Return the (x, y) coordinate for the center point of the cell that contains the specified text.  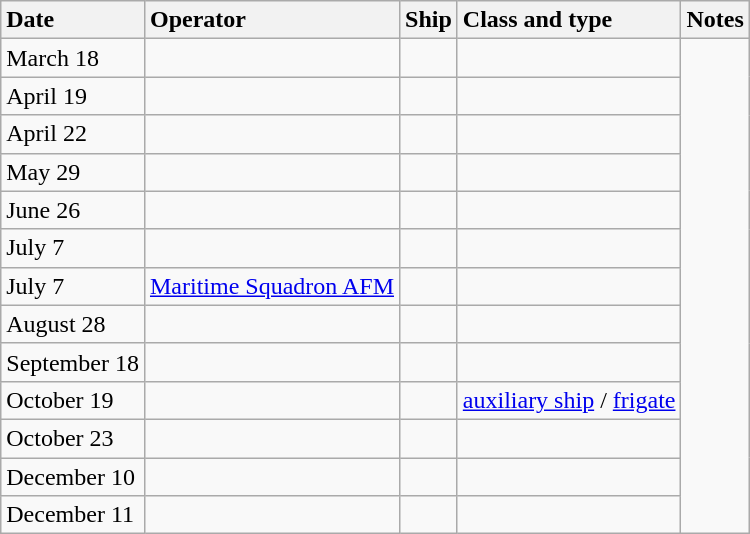
October 23 (73, 438)
August 28 (73, 324)
December 10 (73, 477)
Notes (715, 20)
April 19 (73, 96)
April 22 (73, 134)
March 18 (73, 58)
May 29 (73, 172)
auxiliary ship / frigate (569, 400)
June 26 (73, 210)
October 19 (73, 400)
Date (73, 20)
Maritime Squadron AFM (272, 286)
Operator (272, 20)
Ship (429, 20)
Class and type (569, 20)
December 11 (73, 515)
September 18 (73, 362)
